Find where the given text appears and provide that cell's center as [X, Y] coordinate. 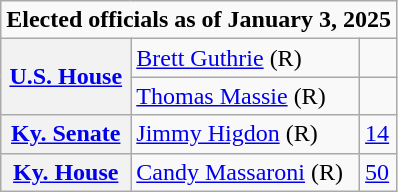
Elected officials as of January 3, 2025 [199, 20]
Thomas Massie (R) [246, 96]
14 [378, 134]
Ky. House [66, 172]
Ky. Senate [66, 134]
U.S. House [66, 77]
Jimmy Higdon (R) [246, 134]
50 [378, 172]
Brett Guthrie (R) [246, 58]
Candy Massaroni (R) [246, 172]
